Provide the (x, y) coordinate of the cell's center where the given text is located.  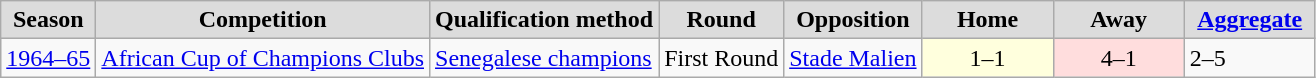
1964–65 (48, 58)
2–5 (1250, 58)
Qualification method (544, 20)
1–1 (988, 58)
Opposition (853, 20)
Season (48, 20)
First Round (722, 58)
Round (722, 20)
4–1 (1118, 58)
African Cup of Champions Clubs (263, 58)
Aggregate (1250, 20)
Home (988, 20)
Away (1118, 20)
Senegalese champions (544, 58)
Competition (263, 20)
Stade Malien (853, 58)
